Detect which cell encompasses the target text, then output its [X, Y] center coordinate. 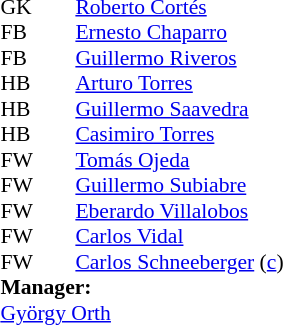
Ernesto Chaparro [179, 33]
Guillermo Saavedra [179, 109]
Arturo Torres [179, 83]
Carlos Vidal [179, 237]
Eberardo Villalobos [179, 211]
Guillermo Riveros [179, 58]
Manager: [142, 287]
Tomás Ojeda [179, 160]
Guillermo Subiabre [179, 185]
Casimiro Torres [179, 135]
Carlos Schneeberger (c) [179, 262]
